Determine the (x, y) coordinate at the center of the cell enclosing the given text.  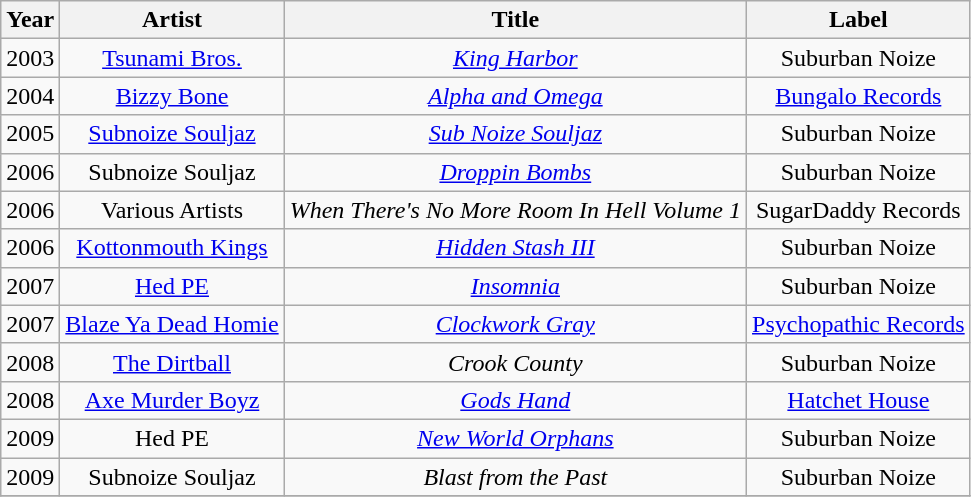
Artist (172, 20)
Tsunami Bros. (172, 58)
Blaze Ya Dead Homie (172, 324)
Bizzy Bone (172, 96)
SugarDaddy Records (859, 210)
Psychopathic Records (859, 324)
King Harbor (515, 58)
Hidden Stash III (515, 248)
Various Artists (172, 210)
Title (515, 20)
Axe Murder Boyz (172, 400)
Label (859, 20)
New World Orphans (515, 438)
Hatchet House (859, 400)
Blast from the Past (515, 477)
When There's No More Room In Hell Volume 1 (515, 210)
Alpha and Omega (515, 96)
Droppin Bombs (515, 172)
The Dirtball (172, 362)
Bungalo Records (859, 96)
Insomnia (515, 286)
2005 (30, 134)
Kottonmouth Kings (172, 248)
2004 (30, 96)
Year (30, 20)
Crook County (515, 362)
Sub Noize Souljaz (515, 134)
Clockwork Gray (515, 324)
2003 (30, 58)
Gods Hand (515, 400)
